Return (x, y) of the center of cell containing provided text 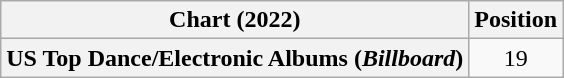
19 (516, 58)
Chart (2022) (235, 20)
US Top Dance/Electronic Albums (Billboard) (235, 58)
Position (516, 20)
